Detect which cell encompasses the target text, then output its [x, y] center coordinate. 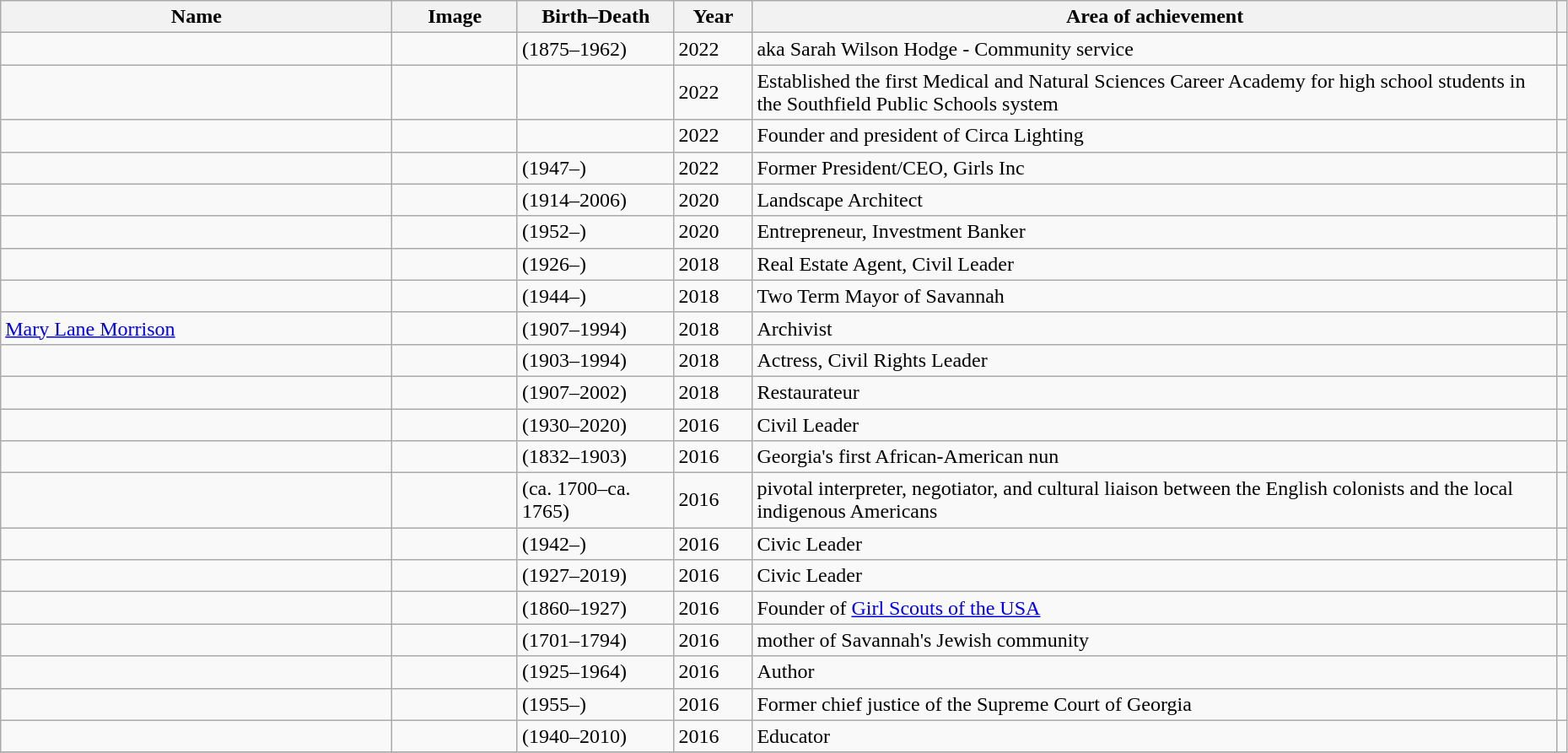
Established the first Medical and Natural Sciences Career Academy for high school students in the Southfield Public Schools system [1155, 93]
(1925–1964) [595, 672]
(1930–2020) [595, 424]
(1701–1794) [595, 640]
(1832–1903) [595, 457]
Landscape Architect [1155, 200]
Area of achievement [1155, 17]
pivotal interpreter, negotiator, and cultural liaison between the English colonists and the local indigenous Americans [1155, 501]
Year [714, 17]
(1875–1962) [595, 49]
(1942–) [595, 544]
(1947–) [595, 168]
Georgia's first African-American nun [1155, 457]
(1907–2002) [595, 392]
Restaurateur [1155, 392]
(1944–) [595, 296]
mother of Savannah's Jewish community [1155, 640]
Educator [1155, 736]
Archivist [1155, 328]
Image [455, 17]
Founder of Girl Scouts of the USA [1155, 608]
aka Sarah Wilson Hodge - Community service [1155, 49]
Author [1155, 672]
Name [197, 17]
Civil Leader [1155, 424]
Former President/CEO, Girls Inc [1155, 168]
(1907–1994) [595, 328]
Actress, Civil Rights Leader [1155, 360]
Mary Lane Morrison [197, 328]
(1926–) [595, 264]
(1914–2006) [595, 200]
Founder and president of Circa Lighting [1155, 136]
(1952–) [595, 232]
Birth–Death [595, 17]
(1955–) [595, 704]
Entrepreneur, Investment Banker [1155, 232]
(1927–2019) [595, 576]
(1860–1927) [595, 608]
Real Estate Agent, Civil Leader [1155, 264]
Former chief justice of the Supreme Court of Georgia [1155, 704]
Two Term Mayor of Savannah [1155, 296]
(1940–2010) [595, 736]
(1903–1994) [595, 360]
(ca. 1700–ca. 1765) [595, 501]
